Output the (X, Y) coordinate of the center of the cell containing the given text.  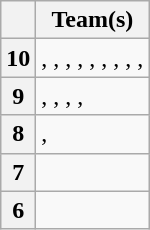
, , , , (92, 96)
7 (18, 172)
9 (18, 96)
, (92, 134)
Team(s) (92, 20)
10 (18, 58)
8 (18, 134)
, , , , , , , , , (92, 58)
6 (18, 210)
